For the text-containing cell, return its midpoint in (x, y) coordinate format. 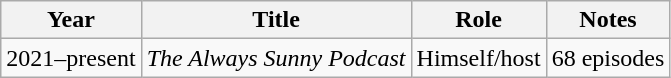
Role (478, 20)
Himself/host (478, 58)
Notes (608, 20)
Title (276, 20)
The Always Sunny Podcast (276, 58)
Year (71, 20)
68 episodes (608, 58)
2021–present (71, 58)
